Return the (x, y) coordinate for the center point of the cell that contains the specified text.  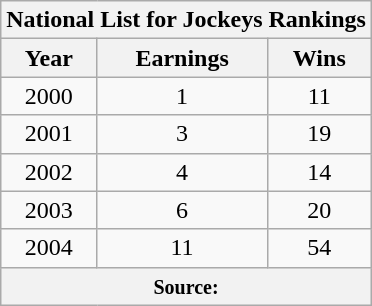
1 (182, 96)
19 (319, 134)
20 (319, 210)
2003 (49, 210)
Year (49, 58)
2004 (49, 248)
6 (182, 210)
4 (182, 172)
Earnings (182, 58)
14 (319, 172)
Wins (319, 58)
Source: (186, 286)
3 (182, 134)
54 (319, 248)
2000 (49, 96)
2002 (49, 172)
National List for Jockeys Rankings (186, 20)
2001 (49, 134)
